Find where the given text appears and provide that cell's center as (X, Y) coordinate. 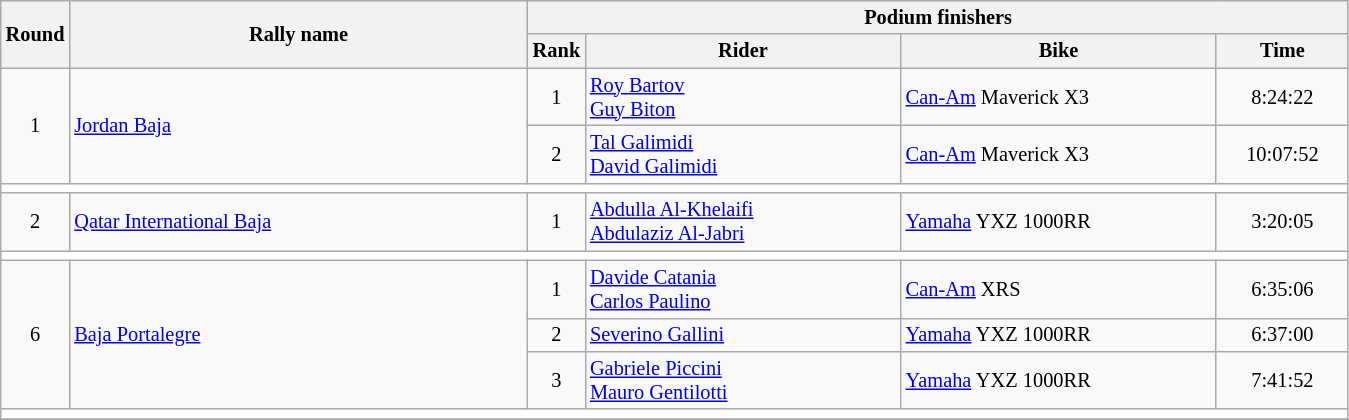
10:07:52 (1282, 154)
Podium finishers (938, 17)
8:24:22 (1282, 97)
Jordan Baja (298, 126)
Qatar International Baja (298, 222)
Time (1282, 51)
6:35:06 (1282, 289)
Rider (743, 51)
Rally name (298, 34)
6 (36, 334)
Roy Bartov Guy Biton (743, 97)
Baja Portalegre (298, 334)
Bike (1059, 51)
Rank (556, 51)
3:20:05 (1282, 222)
Tal Galimidi David Galimidi (743, 154)
7:41:52 (1282, 380)
6:37:00 (1282, 335)
Can-Am XRS (1059, 289)
Severino Gallini (743, 335)
3 (556, 380)
Davide Catania Carlos Paulino (743, 289)
Abdulla Al-Khelaifi Abdulaziz Al-Jabri (743, 222)
Round (36, 34)
Gabriele Piccini Mauro Gentilotti (743, 380)
